Identify which cell holds the provided text, then report its [X, Y] central coordinate. 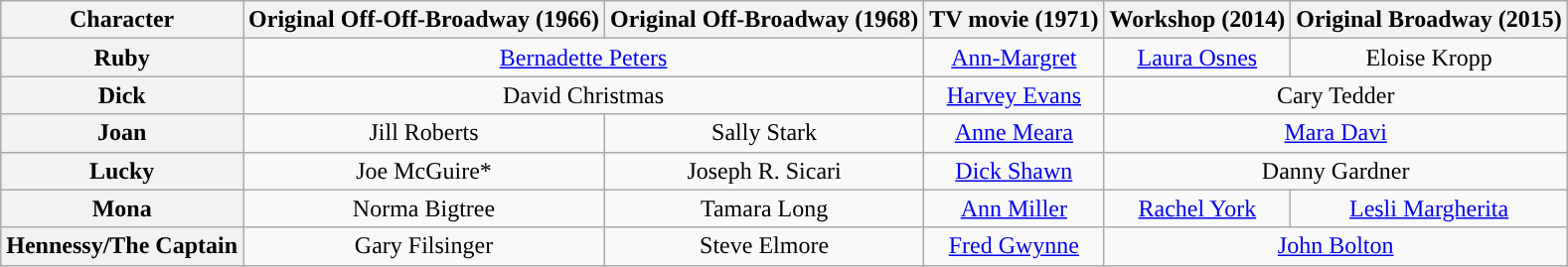
Joe McGuire* [424, 171]
Anne Meara [1014, 133]
Laura Osnes [1197, 58]
Ann Miller [1014, 208]
Ruby [122, 58]
Bernadette Peters [584, 58]
Joan [122, 133]
Lucky [122, 171]
Gary Filsinger [424, 246]
Mona [122, 208]
Steve Elmore [763, 246]
Original Broadway (2015) [1429, 20]
Danny Gardner [1335, 171]
Joseph R. Sicari [763, 171]
Dick Shawn [1014, 171]
Character [122, 20]
Harvey Evans [1014, 95]
Cary Tedder [1335, 95]
Lesli Margherita [1429, 208]
Sally Stark [763, 133]
Dick [122, 95]
TV movie (1971) [1014, 20]
Workshop (2014) [1197, 20]
Original Off-Off-Broadway (1966) [424, 20]
Hennessy/The Captain [122, 246]
Norma Bigtree [424, 208]
Rachel York [1197, 208]
Tamara Long [763, 208]
John Bolton [1335, 246]
Eloise Kropp [1429, 58]
Mara Davi [1335, 133]
Original Off-Broadway (1968) [763, 20]
Ann-Margret [1014, 58]
Jill Roberts [424, 133]
Fred Gwynne [1014, 246]
David Christmas [584, 95]
